Return the (X, Y) coordinate for the center point of the cell that contains the specified text.  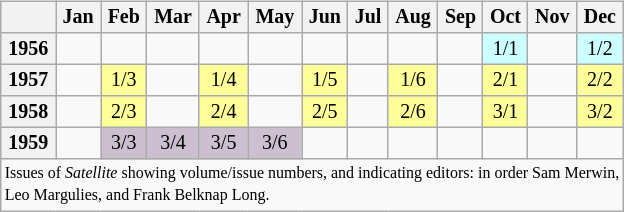
3/2 (600, 112)
3/3 (124, 144)
2/4 (224, 112)
3/6 (275, 144)
2/5 (325, 112)
Nov (552, 18)
1/4 (224, 80)
Aug (413, 18)
1959 (28, 144)
3/1 (506, 112)
1958 (28, 112)
3/4 (173, 144)
Issues of Satellite showing volume/issue numbers, and indicating editors: in order Sam Merwin,Leo Margulies, and Frank Belknap Long. (312, 185)
Jul (368, 18)
May (275, 18)
1/1 (506, 48)
Oct (506, 18)
Feb (124, 18)
2/6 (413, 112)
Jan (78, 18)
1957 (28, 80)
1/5 (325, 80)
3/5 (224, 144)
2/3 (124, 112)
Dec (600, 18)
2/2 (600, 80)
Sep (460, 18)
1/3 (124, 80)
2/1 (506, 80)
Apr (224, 18)
Jun (325, 18)
Mar (173, 18)
1/2 (600, 48)
1956 (28, 48)
1/6 (413, 80)
